Identify which cell holds the provided text, then report its (X, Y) central coordinate. 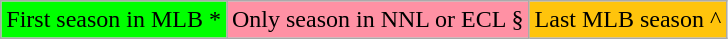
Only season in NNL or ECL § (378, 20)
First season in MLB * (114, 20)
Last MLB season ^ (628, 20)
